Pinpoint the cell where the given text exists, returning its [X, Y] midpoint coordinate. 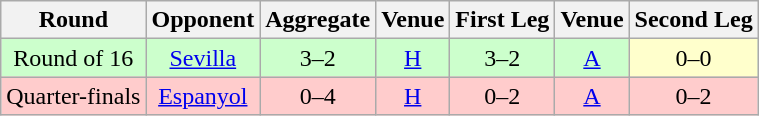
Aggregate [318, 20]
First Leg [502, 20]
0–0 [694, 58]
Second Leg [694, 20]
Opponent [203, 20]
Round of 16 [74, 58]
Espanyol [203, 96]
Round [74, 20]
Sevilla [203, 58]
0–4 [318, 96]
Quarter-finals [74, 96]
